Provide the (X, Y) coordinate of the cell's center where the given text is located.  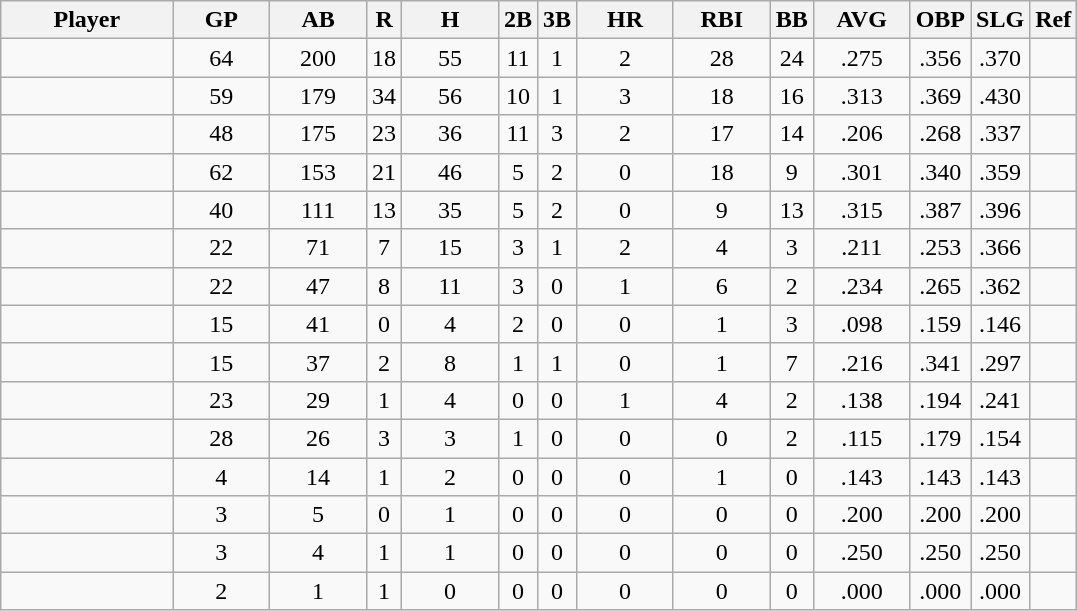
Ref (1054, 20)
.340 (940, 172)
29 (318, 400)
153 (318, 172)
3B (556, 20)
.216 (862, 362)
.341 (940, 362)
37 (318, 362)
.356 (940, 58)
10 (518, 96)
.301 (862, 172)
36 (450, 134)
.159 (940, 324)
35 (450, 210)
48 (222, 134)
64 (222, 58)
26 (318, 438)
.337 (1000, 134)
GP (222, 20)
.115 (862, 438)
.206 (862, 134)
.387 (940, 210)
179 (318, 96)
.315 (862, 210)
.313 (862, 96)
41 (318, 324)
.265 (940, 286)
OBP (940, 20)
71 (318, 248)
.268 (940, 134)
200 (318, 58)
56 (450, 96)
.211 (862, 248)
59 (222, 96)
.253 (940, 248)
.370 (1000, 58)
.275 (862, 58)
21 (384, 172)
40 (222, 210)
.098 (862, 324)
AVG (862, 20)
55 (450, 58)
R (384, 20)
.154 (1000, 438)
BB (792, 20)
47 (318, 286)
.396 (1000, 210)
.366 (1000, 248)
HR (626, 20)
.359 (1000, 172)
.194 (940, 400)
H (450, 20)
175 (318, 134)
.241 (1000, 400)
AB (318, 20)
.297 (1000, 362)
46 (450, 172)
SLG (1000, 20)
Player (87, 20)
62 (222, 172)
RBI (722, 20)
.362 (1000, 286)
34 (384, 96)
.430 (1000, 96)
.179 (940, 438)
.234 (862, 286)
.369 (940, 96)
6 (722, 286)
111 (318, 210)
24 (792, 58)
.138 (862, 400)
17 (722, 134)
16 (792, 96)
.146 (1000, 324)
2B (518, 20)
